Scan for the cell matching the given text and deliver its (X, Y) coordinate at center. 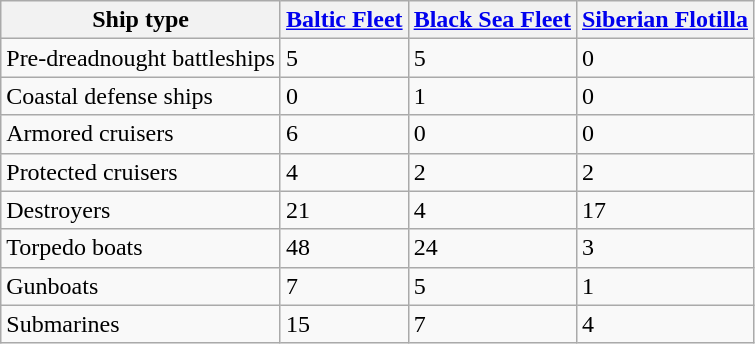
Protected cruisers (141, 172)
6 (344, 134)
21 (344, 210)
Siberian Flotilla (664, 20)
Armored cruisers (141, 134)
17 (664, 210)
Coastal defense ships (141, 96)
Destroyers (141, 210)
Ship type (141, 20)
Black Sea Fleet (492, 20)
Submarines (141, 324)
Torpedo boats (141, 248)
48 (344, 248)
Pre-dreadnought battleships (141, 58)
Gunboats (141, 286)
3 (664, 248)
15 (344, 324)
Baltic Fleet (344, 20)
24 (492, 248)
